Identify which cell holds the provided text, then report its (x, y) central coordinate. 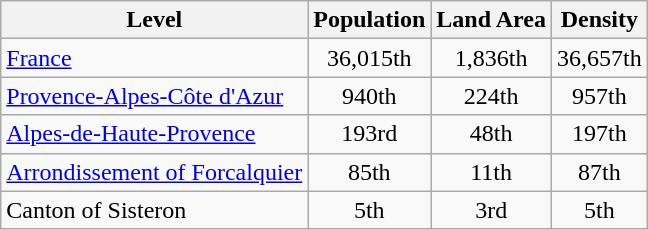
Level (154, 20)
940th (370, 96)
48th (492, 134)
Provence-Alpes-Côte d'Azur (154, 96)
3rd (492, 210)
Canton of Sisteron (154, 210)
1,836th (492, 58)
224th (492, 96)
Alpes-de-Haute-Provence (154, 134)
87th (599, 172)
11th (492, 172)
197th (599, 134)
36,657th (599, 58)
957th (599, 96)
Population (370, 20)
85th (370, 172)
36,015th (370, 58)
193rd (370, 134)
Land Area (492, 20)
Density (599, 20)
Arrondissement of Forcalquier (154, 172)
France (154, 58)
